Detect which cell encompasses the target text, then output its [x, y] center coordinate. 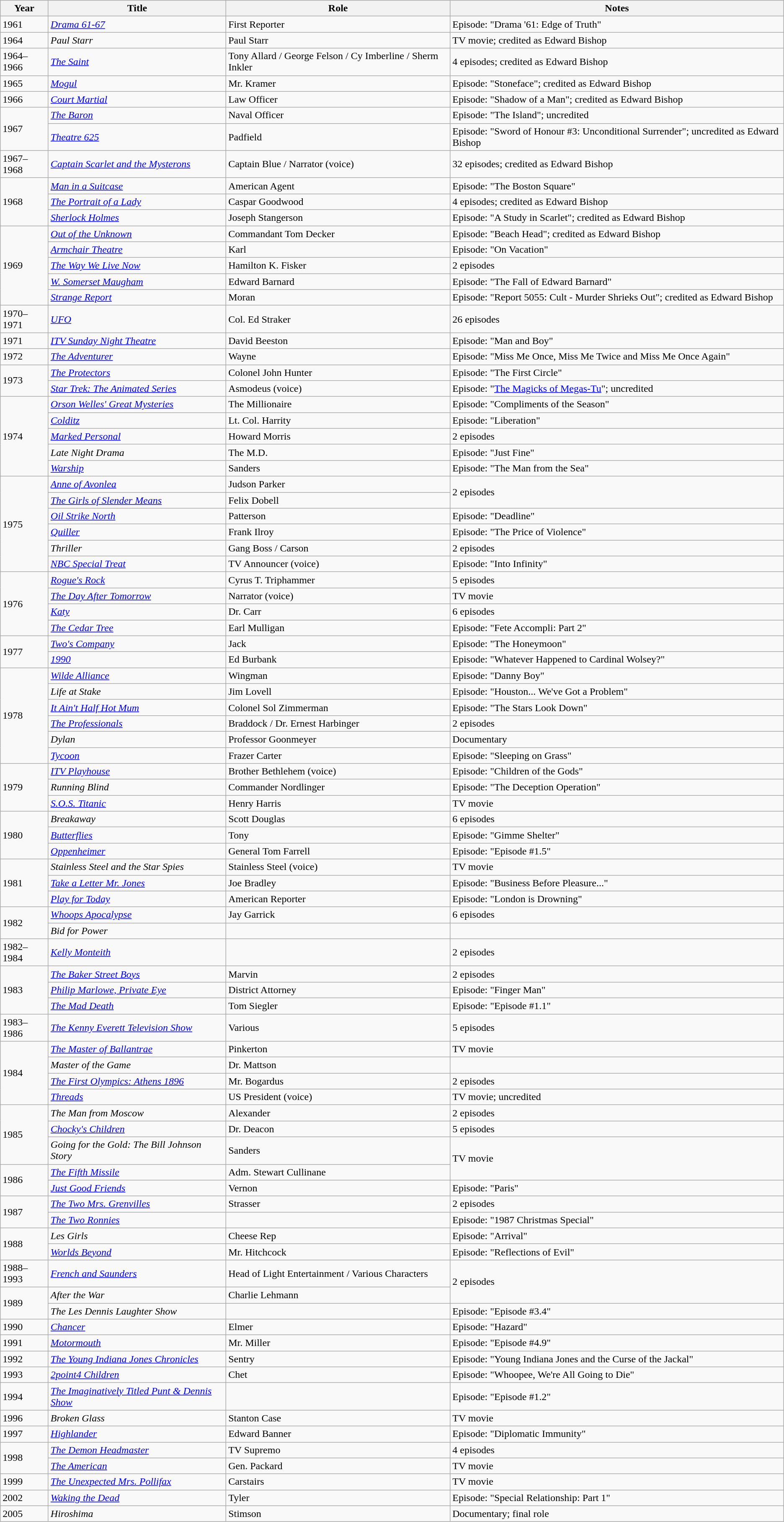
Vernon [338, 1188]
Kelly Monteith [137, 952]
1993 [24, 1375]
Episode: "The Man from the Sea" [617, 468]
Two's Company [137, 644]
TV Supremo [338, 1450]
Whoops Apocalypse [137, 915]
Caspar Goodwood [338, 202]
General Tom Farrell [338, 851]
The Master of Ballantrae [137, 1049]
Going for the Gold: The Bill Johnson Story [137, 1151]
32 episodes; credited as Edward Bishop [617, 164]
Episode: "Episode #1.2" [617, 1396]
TV Announcer (voice) [338, 564]
The American [137, 1466]
Episode: "Whatever Happened to Cardinal Wolsey?" [617, 660]
The Professionals [137, 723]
Episode: "Deadline" [617, 516]
1977 [24, 652]
Episode: "Episode #1.1" [617, 1006]
Frank Ilroy [338, 532]
1996 [24, 1418]
Year [24, 8]
TV movie; uncredited [617, 1097]
The Imaginatively Titled Punt & Dennis Show [137, 1396]
The Unexpected Mrs. Pollifax [137, 1482]
The Baker Street Boys [137, 974]
Breakaway [137, 819]
Threads [137, 1097]
Narrator (voice) [338, 596]
Asmodeus (voice) [338, 388]
1983–1986 [24, 1028]
1970–1971 [24, 319]
Episode: "Gimme Shelter" [617, 835]
Take a Letter Mr. Jones [137, 883]
Out of the Unknown [137, 233]
Head of Light Entertainment / Various Characters [338, 1273]
Hiroshima [137, 1514]
District Attorney [338, 990]
Stainless Steel and the Star Spies [137, 867]
Law Officer [338, 99]
After the War [137, 1295]
Episode: "The Price of Violence" [617, 532]
Wilde Alliance [137, 676]
Joe Bradley [338, 883]
Episode: "Compliments of the Season" [617, 404]
1975 [24, 524]
Episode: "Episode #1.5" [617, 851]
It Ain't Half Hot Mum [137, 707]
Episode: "The Magicks of Megas-Tu"; uncredited [617, 388]
Gen. Packard [338, 1466]
Mr. Bogardus [338, 1081]
The Two Ronnies [137, 1220]
Episode: "London is Drowning" [617, 899]
Jay Garrick [338, 915]
First Reporter [338, 24]
Episode: "The Deception Operation" [617, 787]
The Adventurer [137, 357]
1974 [24, 436]
Judson Parker [338, 484]
Chancer [137, 1327]
Mr. Kramer [338, 83]
Episode: "Danny Boy" [617, 676]
1981 [24, 883]
1976 [24, 604]
Episode: "Episode #3.4" [617, 1311]
Armchair Theatre [137, 250]
The Demon Headmaster [137, 1450]
Life at Stake [137, 691]
Captain Scarlet and the Mysterons [137, 164]
1964–1966 [24, 62]
1964 [24, 40]
1989 [24, 1303]
The Les Dennis Laughter Show [137, 1311]
Ed Burbank [338, 660]
Jack [338, 644]
1967–1968 [24, 164]
Moran [338, 298]
Thriller [137, 548]
Commander Nordlinger [338, 787]
Episode: "Reflections of Evil" [617, 1252]
Chocky's Children [137, 1129]
Dylan [137, 739]
Tony [338, 835]
Episode: "Just Fine" [617, 452]
Episode: "Into Infinity" [617, 564]
1998 [24, 1458]
Karl [338, 250]
Just Good Friends [137, 1188]
Title [137, 8]
Stanton Case [338, 1418]
Edward Barnard [338, 282]
Notes [617, 8]
Highlander [137, 1434]
The Man from Moscow [137, 1113]
1969 [24, 265]
David Beeston [338, 341]
Broken Glass [137, 1418]
Butterflies [137, 835]
Late Night Drama [137, 452]
Commandant Tom Decker [338, 233]
Joseph Stangerson [338, 217]
UFO [137, 319]
Master of the Game [137, 1065]
1979 [24, 787]
Professor Goonmeyer [338, 739]
26 episodes [617, 319]
Episode: "Man and Boy" [617, 341]
Colonel John Hunter [338, 373]
Episode: "Drama '61: Edge of Truth" [617, 24]
Episode: "The Honeymoon" [617, 644]
Episode: "Children of the Gods" [617, 771]
1986 [24, 1180]
Man in a Suitcase [137, 186]
Stimson [338, 1514]
Jim Lovell [338, 691]
Scott Douglas [338, 819]
1965 [24, 83]
The M.D. [338, 452]
1994 [24, 1396]
Marvin [338, 974]
1997 [24, 1434]
Episode: "Liberation" [617, 420]
Episode: "On Vacation" [617, 250]
Frazer Carter [338, 756]
S.O.S. Titanic [137, 803]
Episode: "The First Circle" [617, 373]
The Millionaire [338, 404]
1991 [24, 1343]
Worlds Beyond [137, 1252]
Waking the Dead [137, 1498]
Rogue's Rock [137, 580]
Episode: "Miss Me Once, Miss Me Twice and Miss Me Once Again" [617, 357]
Episode: "Stoneface"; credited as Edward Bishop [617, 83]
Tyler [338, 1498]
1973 [24, 380]
1992 [24, 1359]
Wingman [338, 676]
Episode: "Sword of Honour #3: Unconditional Surrender"; uncredited as Edward Bishop [617, 137]
2005 [24, 1514]
1987 [24, 1212]
Episode: "Fete Accompli: Part 2" [617, 628]
The Saint [137, 62]
1982–1984 [24, 952]
Episode: "Beach Head"; credited as Edward Bishop [617, 233]
American Agent [338, 186]
Theatre 625 [137, 137]
Edward Banner [338, 1434]
American Reporter [338, 899]
1968 [24, 202]
Episode: "Diplomatic Immunity" [617, 1434]
1971 [24, 341]
The Mad Death [137, 1006]
Hamilton K. Fisker [338, 266]
2002 [24, 1498]
Episode: "The Fall of Edward Barnard" [617, 282]
1985 [24, 1135]
The Young Indiana Jones Chronicles [137, 1359]
Running Blind [137, 787]
1972 [24, 357]
Stainless Steel (voice) [338, 867]
Henry Harris [338, 803]
Oil Strike North [137, 516]
Wayne [338, 357]
1967 [24, 129]
The Girls of Slender Means [137, 500]
Gang Boss / Carson [338, 548]
The Cedar Tree [137, 628]
Episode: "Shadow of a Man"; credited as Edward Bishop [617, 99]
Anne of Avonlea [137, 484]
Brother Bethlehem (voice) [338, 771]
1988 [24, 1244]
The Day After Tomorrow [137, 596]
Sentry [338, 1359]
Strasser [338, 1204]
Chet [338, 1375]
1988–1993 [24, 1273]
Episode: "Paris" [617, 1188]
TV movie; credited as Edward Bishop [617, 40]
Pinkerton [338, 1049]
Sherlock Holmes [137, 217]
Play for Today [137, 899]
Mogul [137, 83]
Les Girls [137, 1236]
Episode: "1987 Christmas Special" [617, 1220]
Mr. Hitchcock [338, 1252]
Alexander [338, 1113]
Marked Personal [137, 436]
Dr. Deacon [338, 1129]
Episode: "The Island"; uncredited [617, 115]
Colonel Sol Zimmerman [338, 707]
Episode: "Report 5055: Cult - Murder Shrieks Out"; credited as Edward Bishop [617, 298]
Cheese Rep [338, 1236]
The Baron [137, 115]
Colditz [137, 420]
Episode: "Young Indiana Jones and the Curse of the Jackal" [617, 1359]
W. Somerset Maugham [137, 282]
1999 [24, 1482]
Padfield [338, 137]
The First Olympics: Athens 1896 [137, 1081]
1982 [24, 923]
1961 [24, 24]
Episode: "The Boston Square" [617, 186]
Tom Siegler [338, 1006]
Quiller [137, 532]
Bid for Power [137, 931]
Katy [137, 612]
Drama 61-67 [137, 24]
Episode: "Whoopee, We're All Going to Die" [617, 1375]
2point4 Children [137, 1375]
Patterson [338, 516]
Earl Mulligan [338, 628]
US President (voice) [338, 1097]
The Protectors [137, 373]
Role [338, 8]
The Portrait of a Lady [137, 202]
Episode: "Sleeping on Grass" [617, 756]
Elmer [338, 1327]
1984 [24, 1073]
Carstairs [338, 1482]
Dr. Carr [338, 612]
Episode: "Special Relationship: Part 1" [617, 1498]
Captain Blue / Narrator (voice) [338, 164]
Mr. Miller [338, 1343]
Episode: "Episode #4.9" [617, 1343]
Episode: "Business Before Pleasure..." [617, 883]
The Kenny Everett Television Show [137, 1028]
Episode: "Houston... We've Got a Problem" [617, 691]
The Fifth Missile [137, 1172]
NBC Special Treat [137, 564]
Documentary [617, 739]
1978 [24, 715]
Felix Dobell [338, 500]
Various [338, 1028]
Warship [137, 468]
Lt. Col. Harrity [338, 420]
4 episodes [617, 1450]
Court Martial [137, 99]
Tony Allard / George Felson / Cy Imberline / Sherm Inkler [338, 62]
Charlie Lehmann [338, 1295]
The Two Mrs. Grenvilles [137, 1204]
Tycoon [137, 756]
Adm. Stewart Cullinane [338, 1172]
Dr. Mattson [338, 1065]
Episode: "Finger Man" [617, 990]
Documentary; final role [617, 1514]
Episode: "The Stars Look Down" [617, 707]
ITV Sunday Night Theatre [137, 341]
1980 [24, 835]
Episode: "Arrival" [617, 1236]
Star Trek: The Animated Series [137, 388]
1966 [24, 99]
The Way We Live Now [137, 266]
Episode: "A Study in Scarlet"; credited as Edward Bishop [617, 217]
Strange Report [137, 298]
Cyrus T. Triphammer [338, 580]
ITV Playhouse [137, 771]
1983 [24, 990]
Braddock / Dr. Ernest Harbinger [338, 723]
Howard Morris [338, 436]
Col. Ed Straker [338, 319]
French and Saunders [137, 1273]
Oppenheimer [137, 851]
Episode: "Hazard" [617, 1327]
Orson Welles' Great Mysteries [137, 404]
Motormouth [137, 1343]
Philip Marlowe, Private Eye [137, 990]
Naval Officer [338, 115]
